From the cell containing the given text, extract its center point as [x, y] coordinate. 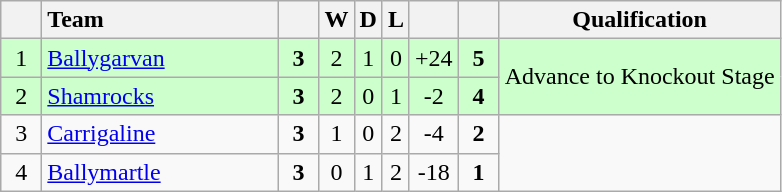
Ballygarvan [160, 58]
-2 [434, 96]
-4 [434, 134]
5 [478, 58]
Advance to Knockout Stage [640, 77]
Ballymartle [160, 172]
W [336, 20]
L [396, 20]
Carrigaline [160, 134]
-18 [434, 172]
D [368, 20]
Qualification [640, 20]
Team [160, 20]
+24 [434, 58]
Shamrocks [160, 96]
